Capture the cell that displays the provided text and extract its [x, y] central coordinate. 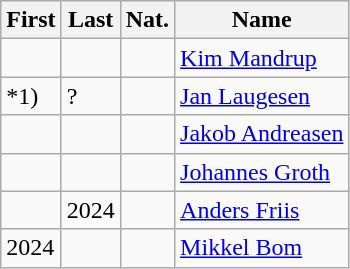
Anders Friis [262, 210]
*1) [31, 96]
Nat. [147, 20]
Jakob Andreasen [262, 134]
Name [262, 20]
First [31, 20]
Johannes Groth [262, 172]
Jan Laugesen [262, 96]
? [90, 96]
Kim Mandrup [262, 58]
Mikkel Bom [262, 248]
Last [90, 20]
